Determine the (x, y) coordinate at the center of the cell enclosing the given text.  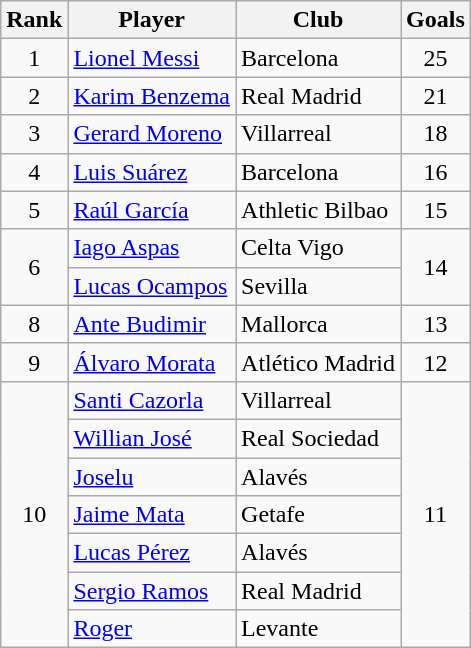
6 (34, 267)
Joselu (152, 477)
9 (34, 362)
Raúl García (152, 210)
1 (34, 58)
Iago Aspas (152, 248)
Gerard Moreno (152, 134)
Jaime Mata (152, 515)
Rank (34, 20)
Sevilla (318, 286)
14 (436, 267)
Lucas Ocampos (152, 286)
12 (436, 362)
Sergio Ramos (152, 591)
13 (436, 324)
Getafe (318, 515)
Real Sociedad (318, 438)
Karim Benzema (152, 96)
Celta Vigo (318, 248)
16 (436, 172)
Álvaro Morata (152, 362)
Atlético Madrid (318, 362)
10 (34, 514)
25 (436, 58)
Athletic Bilbao (318, 210)
Mallorca (318, 324)
Lucas Pérez (152, 553)
11 (436, 514)
18 (436, 134)
Santi Cazorla (152, 400)
Player (152, 20)
Ante Budimir (152, 324)
3 (34, 134)
Lionel Messi (152, 58)
5 (34, 210)
8 (34, 324)
Club (318, 20)
4 (34, 172)
21 (436, 96)
Roger (152, 629)
2 (34, 96)
15 (436, 210)
Levante (318, 629)
Goals (436, 20)
Willian José (152, 438)
Luis Suárez (152, 172)
